Identify which cell holds the provided text, then report its (x, y) central coordinate. 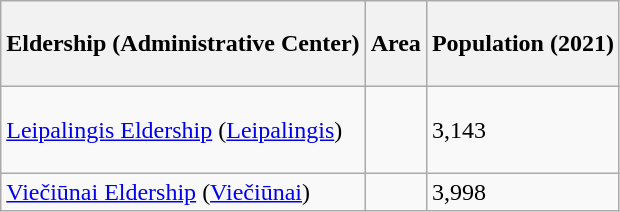
Population (2021) (522, 44)
3,998 (522, 192)
Viečiūnai Eldership (Viečiūnai) (183, 192)
Area (396, 44)
Leipalingis Eldership (Leipalingis) (183, 130)
Eldership (Administrative Center) (183, 44)
3,143 (522, 130)
